Provide the [X, Y] coordinate of the cell's center where the given text is located.  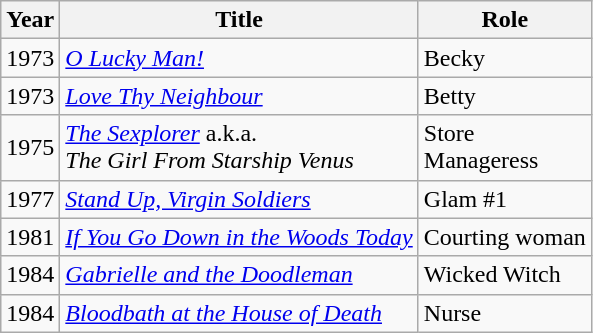
StoreManageress [504, 148]
Becky [504, 58]
O Lucky Man! [239, 58]
If You Go Down in the Woods Today [239, 237]
Betty [504, 96]
Nurse [504, 313]
1977 [30, 199]
Year [30, 20]
Role [504, 20]
Wicked Witch [504, 275]
Bloodbath at the House of Death [239, 313]
Love Thy Neighbour [239, 96]
1981 [30, 237]
Gabrielle and the Doodleman [239, 275]
1975 [30, 148]
Courting woman [504, 237]
Title [239, 20]
Stand Up, Virgin Soldiers [239, 199]
The Sexplorer a.k.a.The Girl From Starship Venus [239, 148]
Glam #1 [504, 199]
